Extract the (x, y) coordinate from the center of the cell holding the provided text.  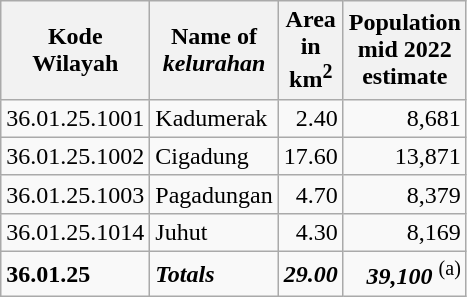
36.01.25.1003 (76, 194)
4.30 (310, 232)
Cigadung (214, 156)
Pagadungan (214, 194)
17.60 (310, 156)
Populationmid 2022estimate (404, 50)
Totals (214, 274)
36.01.25.1001 (76, 118)
Name of kelurahan (214, 50)
Kadumerak (214, 118)
8,681 (404, 118)
13,871 (404, 156)
Kode Wilayah (76, 50)
36.01.25.1014 (76, 232)
8,379 (404, 194)
4.70 (310, 194)
36.01.25.1002 (76, 156)
Juhut (214, 232)
2.40 (310, 118)
29.00 (310, 274)
Area in km2 (310, 50)
39,100 (a) (404, 274)
8,169 (404, 232)
36.01.25 (76, 274)
